Capture the cell that displays the provided text and extract its [X, Y] central coordinate. 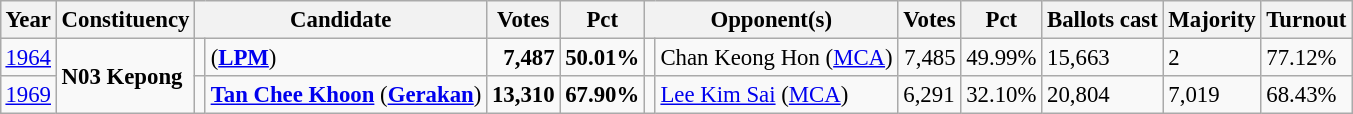
Majority [1212, 20]
1969 [28, 95]
Ballots cast [1102, 20]
77.12% [1306, 57]
13,310 [524, 95]
67.90% [602, 95]
50.01% [602, 57]
68.43% [1306, 95]
7,485 [930, 57]
7,019 [1212, 95]
Candidate [341, 20]
Tan Chee Khoon (Gerakan) [346, 95]
Lee Kim Sai (MCA) [776, 95]
15,663 [1102, 57]
49.99% [1002, 57]
1964 [28, 57]
7,487 [524, 57]
6,291 [930, 95]
Chan Keong Hon (MCA) [776, 57]
20,804 [1102, 95]
Turnout [1306, 20]
(LPM) [346, 57]
Opponent(s) [772, 20]
2 [1212, 57]
Constituency [125, 20]
32.10% [1002, 95]
N03 Kepong [125, 76]
Year [28, 20]
